Return the [X, Y] coordinate for the center point of the cell that contains the specified text.  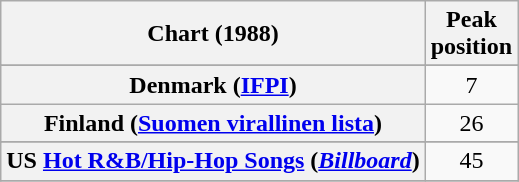
Finland (Suomen virallinen lista) [213, 123]
Denmark (IFPI) [213, 85]
Chart (1988) [213, 34]
7 [471, 85]
26 [471, 123]
Peakposition [471, 34]
US Hot R&B/Hip-Hop Songs (Billboard) [213, 161]
45 [471, 161]
